Return the [X, Y] coordinate for the center point of the cell that contains the specified text.  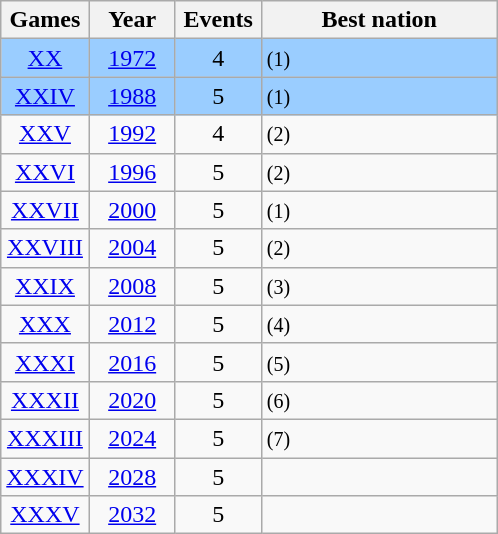
(5) [379, 362]
2020 [132, 400]
1988 [132, 96]
XXV [45, 134]
XXVIII [45, 248]
(6) [379, 400]
2016 [132, 362]
1972 [132, 58]
XXVII [45, 210]
2024 [132, 438]
Year [132, 20]
2008 [132, 286]
XX [45, 58]
2012 [132, 324]
2032 [132, 515]
XXXIV [45, 477]
(4) [379, 324]
(3) [379, 286]
XXXI [45, 362]
1996 [132, 172]
Games [45, 20]
XXXIII [45, 438]
1992 [132, 134]
XXXII [45, 400]
XXXV [45, 515]
2000 [132, 210]
XXIX [45, 286]
Best nation [379, 20]
(7) [379, 438]
XXIV [45, 96]
2004 [132, 248]
XXVI [45, 172]
Events [218, 20]
XXX [45, 324]
2028 [132, 477]
